Capture the cell that displays the provided text and extract its (X, Y) central coordinate. 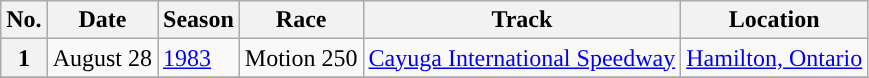
Hamilton, Ontario (774, 58)
Date (102, 20)
Race (301, 20)
1 (24, 58)
No. (24, 20)
1983 (199, 58)
Motion 250 (301, 58)
August 28 (102, 58)
Season (199, 20)
Track (522, 20)
Location (774, 20)
Cayuga International Speedway (522, 58)
